Return the [X, Y] coordinate for the center point of the cell that contains the specified text.  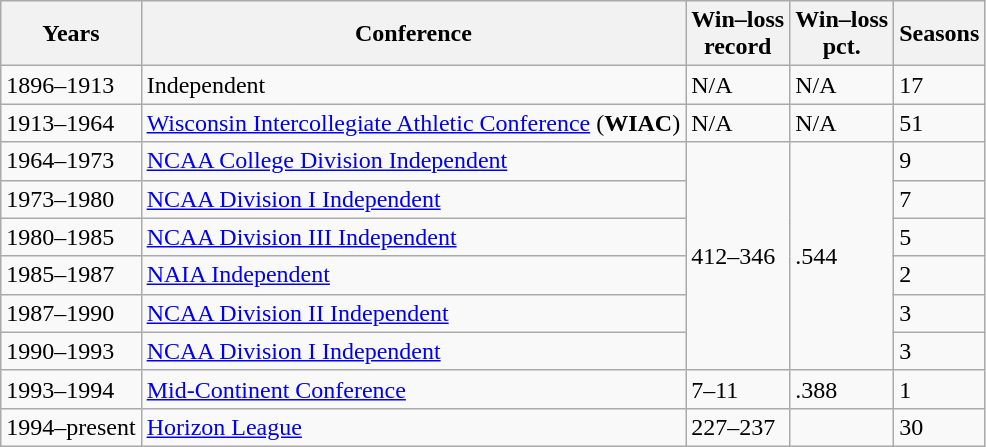
Independent [414, 85]
7 [940, 199]
.388 [842, 389]
7–11 [738, 389]
1973–1980 [71, 199]
1990–1993 [71, 351]
30 [940, 427]
NCAA Division III Independent [414, 237]
Years [71, 34]
1987–1990 [71, 313]
2 [940, 275]
412–346 [738, 256]
NCAA Division II Independent [414, 313]
Seasons [940, 34]
17 [940, 85]
Conference [414, 34]
1980–1985 [71, 237]
Wisconsin Intercollegiate Athletic Conference (WIAC) [414, 123]
1913–1964 [71, 123]
Win–losspct. [842, 34]
1994–present [71, 427]
1993–1994 [71, 389]
227–237 [738, 427]
5 [940, 237]
1896–1913 [71, 85]
1964–1973 [71, 161]
Horizon League [414, 427]
.544 [842, 256]
NAIA Independent [414, 275]
Mid-Continent Conference [414, 389]
9 [940, 161]
1 [940, 389]
1985–1987 [71, 275]
NCAA College Division Independent [414, 161]
Win–lossrecord [738, 34]
51 [940, 123]
